Search for the cell housing the specified text and yield its (x, y) center coordinate. 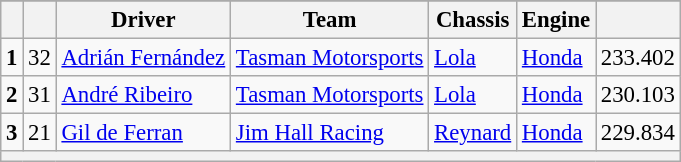
233.402 (638, 58)
230.103 (638, 95)
Chassis (473, 20)
Adrián Fernández (143, 58)
Gil de Ferran (143, 133)
32 (40, 58)
Driver (143, 20)
Team (330, 20)
31 (40, 95)
1 (12, 58)
Engine (556, 20)
André Ribeiro (143, 95)
Jim Hall Racing (330, 133)
Reynard (473, 133)
21 (40, 133)
229.834 (638, 133)
3 (12, 133)
2 (12, 95)
